Find where the given text appears and provide that cell's center as [X, Y] coordinate. 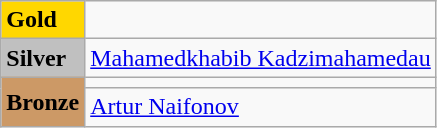
Gold [43, 20]
Artur Naifonov [261, 107]
Bronze [43, 102]
Silver [43, 58]
Mahamedkhabib Kadzimahamedau [261, 58]
